Scan for the cell matching the given text and deliver its (X, Y) coordinate at center. 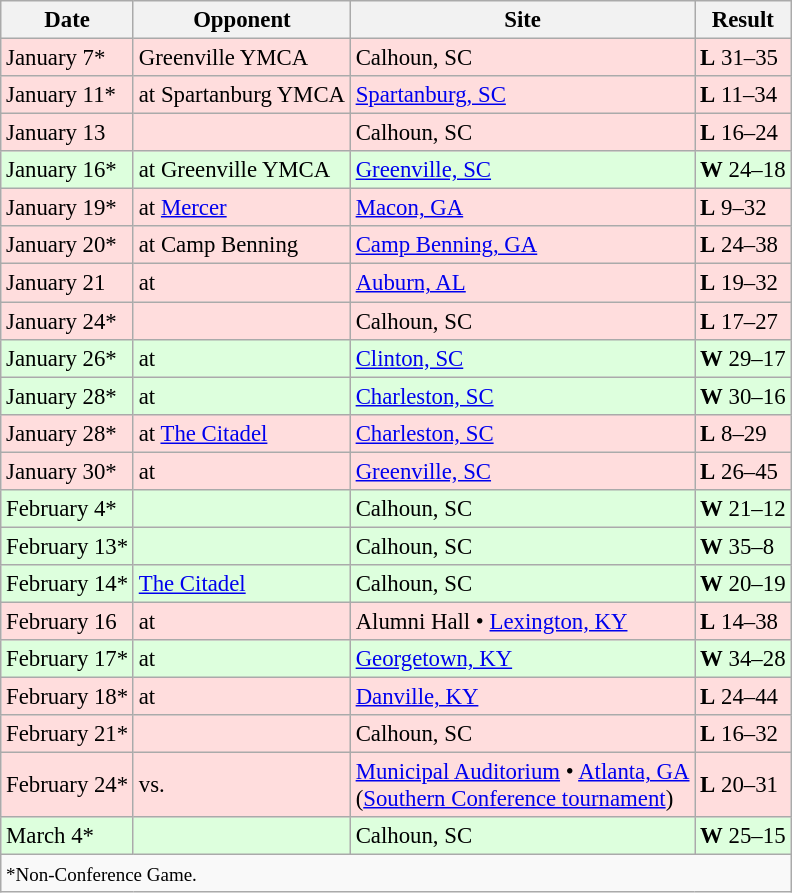
February 16 (68, 621)
L 19–32 (743, 283)
January 13 (68, 133)
L 9–32 (743, 208)
at Greenville YMCA (242, 170)
January 7* (68, 58)
March 4* (68, 836)
at Spartanburg YMCA (242, 95)
January 11* (68, 95)
Danville, KY (522, 697)
W 30–16 (743, 396)
January 19* (68, 208)
at The Citadel (242, 433)
W 24–18 (743, 170)
February 4* (68, 509)
February 13* (68, 546)
January 16* (68, 170)
Opponent (242, 20)
Municipal Auditorium • Atlanta, GA(Southern Conference tournament) (522, 786)
January 21 (68, 283)
L 26–45 (743, 471)
February 17* (68, 659)
W 35–8 (743, 546)
W 25–15 (743, 836)
February 18* (68, 697)
L 24–38 (743, 245)
Site (522, 20)
Greenville YMCA (242, 58)
at Mercer (242, 208)
Macon, GA (522, 208)
vs. (242, 786)
The Citadel (242, 584)
L 17–27 (743, 321)
Date (68, 20)
Clinton, SC (522, 358)
February 21* (68, 734)
W 29–17 (743, 358)
L 16–32 (743, 734)
*Non-Conference Game. (396, 874)
at Camp Benning (242, 245)
February 24* (68, 786)
February 14* (68, 584)
Auburn, AL (522, 283)
L 31–35 (743, 58)
L 20–31 (743, 786)
January 20* (68, 245)
Result (743, 20)
L 14–38 (743, 621)
L 24–44 (743, 697)
W 21–12 (743, 509)
January 30* (68, 471)
L 8–29 (743, 433)
January 26* (68, 358)
January 24* (68, 321)
W 34–28 (743, 659)
L 11–34 (743, 95)
Georgetown, KY (522, 659)
Alumni Hall • Lexington, KY (522, 621)
Spartanburg, SC (522, 95)
Camp Benning, GA (522, 245)
L 16–24 (743, 133)
W 20–19 (743, 584)
